Output the [x, y] coordinate of the center of the cell containing the given text.  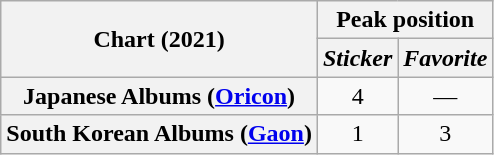
Sticker [357, 58]
4 [357, 96]
Peak position [404, 20]
3 [446, 134]
Japanese Albums (Oricon) [160, 96]
Chart (2021) [160, 39]
— [446, 96]
Favorite [446, 58]
1 [357, 134]
South Korean Albums (Gaon) [160, 134]
